Detect which cell encompasses the target text, then output its [x, y] center coordinate. 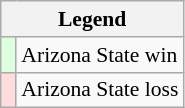
Arizona State win [100, 55]
Arizona State loss [100, 90]
Legend [92, 19]
